Identify which cell holds the provided text, then report its [X, Y] central coordinate. 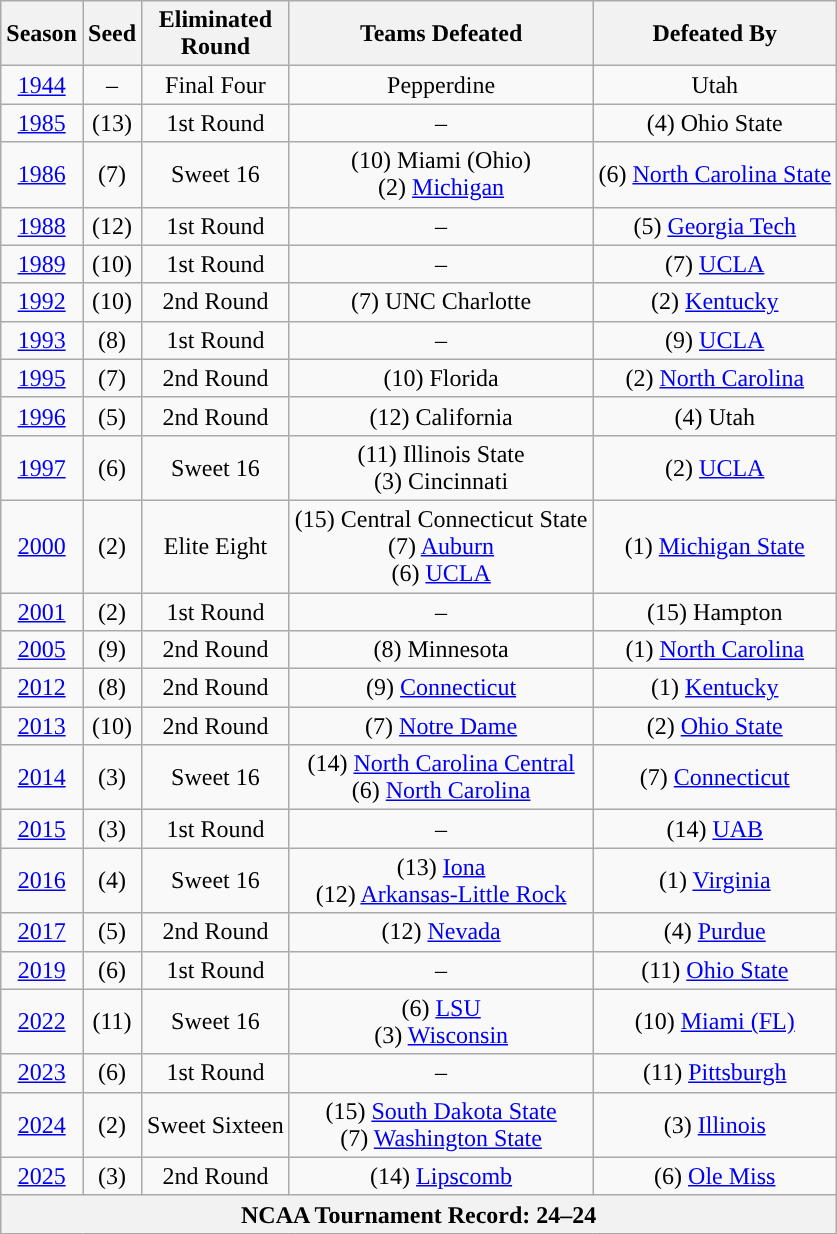
Eliminated Round [216, 34]
(2) UCLA [715, 468]
2000 [42, 546]
1996 [42, 416]
(9) UCLA [715, 340]
2012 [42, 688]
(10) Florida [441, 378]
(2) Ohio State [715, 726]
(3) Illinois [715, 1124]
2024 [42, 1124]
(1) North Carolina [715, 650]
1993 [42, 340]
(15) Central Connecticut State(7) Auburn(6) UCLA [441, 546]
(4) [112, 880]
(15) South Dakota State(7) Washington State [441, 1124]
1989 [42, 264]
(9) Connecticut [441, 688]
(11) [112, 1022]
(7) UCLA [715, 264]
(12) Nevada [441, 932]
(9) [112, 650]
Elite Eight [216, 546]
(7) Connecticut [715, 778]
(5) Georgia Tech [715, 226]
1985 [42, 123]
(4) Ohio State [715, 123]
(8) Minnesota [441, 650]
(7) Notre Dame [441, 726]
2025 [42, 1176]
2022 [42, 1022]
(14) Lipscomb [441, 1176]
(14) UAB [715, 829]
2005 [42, 650]
(4) Utah [715, 416]
(12) [112, 226]
(6) Ole Miss [715, 1176]
(14) North Carolina Central(6) North Carolina [441, 778]
Final Four [216, 85]
Seed [112, 34]
(7) UNC Charlotte [441, 302]
(2) Kentucky [715, 302]
Season [42, 34]
(13) Iona(12) Arkansas-Little Rock [441, 880]
(11) Illinois State(3) Cincinnati [441, 468]
Defeated By [715, 34]
(1) Virginia [715, 880]
1995 [42, 378]
2014 [42, 778]
NCAA Tournament Record: 24–24 [419, 1214]
(11) Ohio State [715, 970]
Pepperdine [441, 85]
1988 [42, 226]
(13) [112, 123]
2019 [42, 970]
1986 [42, 174]
(12) California [441, 416]
Teams Defeated [441, 34]
(1) Kentucky [715, 688]
2023 [42, 1073]
(1) Michigan State [715, 546]
(10) Miami (Ohio)(2) Michigan [441, 174]
(6) LSU(3) Wisconsin [441, 1022]
2001 [42, 611]
1992 [42, 302]
1944 [42, 85]
Sweet Sixteen [216, 1124]
2015 [42, 829]
1997 [42, 468]
2017 [42, 932]
2016 [42, 880]
(6) North Carolina State [715, 174]
(15) Hampton [715, 611]
(2) North Carolina [715, 378]
(11) Pittsburgh [715, 1073]
(10) Miami (FL) [715, 1022]
(4) Purdue [715, 932]
Utah [715, 85]
2013 [42, 726]
